From the cell containing the given text, extract its center point as [x, y] coordinate. 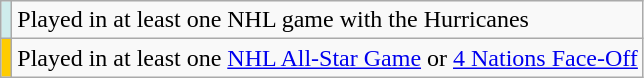
Played in at least one NHL game with the Hurricanes [328, 20]
Played in at least one NHL All-Star Game or 4 Nations Face-Off [328, 58]
